Determine the [X, Y] coordinate at the center of the cell enclosing the given text.  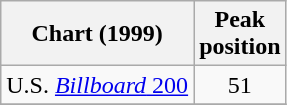
51 [240, 85]
Chart (1999) [98, 34]
Peakposition [240, 34]
U.S. Billboard 200 [98, 85]
